Find where the given text appears and provide that cell's center as (x, y) coordinate. 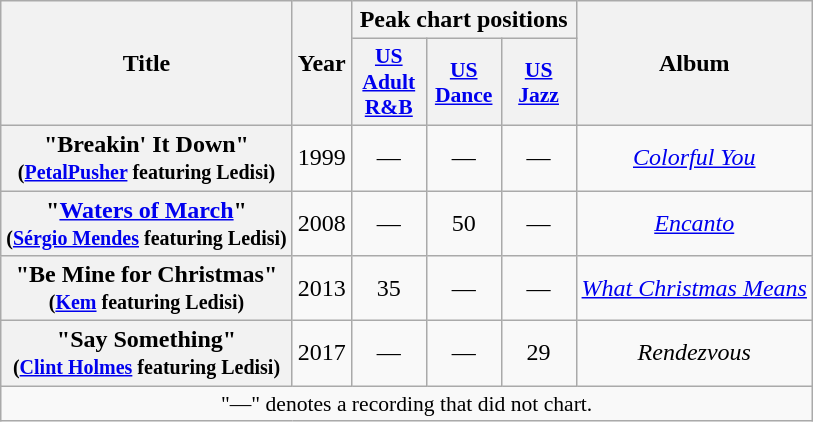
USAdult R&B (388, 82)
1999 (322, 158)
2017 (322, 354)
50 (464, 222)
USJazz (538, 82)
"Say Something"(Clint Holmes featuring Ledisi) (147, 354)
2013 (322, 288)
Year (322, 64)
"—" denotes a recording that did not chart. (407, 404)
2008 (322, 222)
USDance (464, 82)
What Christmas Means (694, 288)
Peak chart positions (464, 20)
Album (694, 64)
"Waters of March"(Sérgio Mendes featuring Ledisi) (147, 222)
35 (388, 288)
Encanto (694, 222)
Colorful You (694, 158)
Title (147, 64)
29 (538, 354)
Rendezvous (694, 354)
"Breakin' It Down"(PetalPusher featuring Ledisi) (147, 158)
"Be Mine for Christmas"(Kem featuring Ledisi) (147, 288)
